Find where the given text appears and provide that cell's center as (x, y) coordinate. 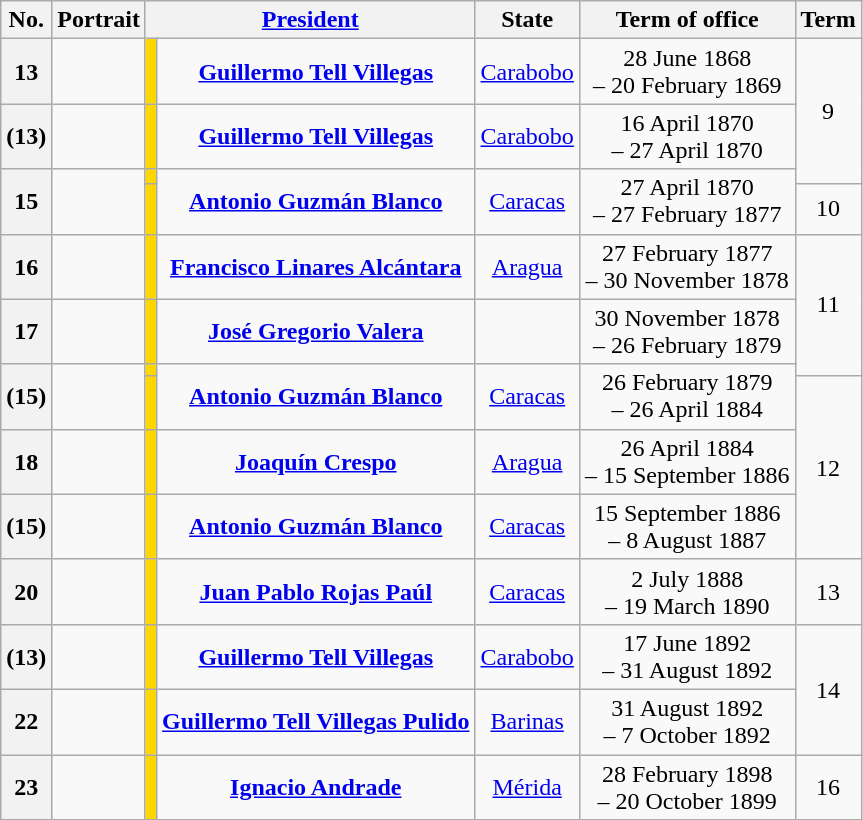
27 February 1877– 30 November 1878 (687, 266)
28 June 1868– 20 February 1869 (687, 72)
Juan Pablo Rojas Paúl (316, 592)
Joaquín Crespo (316, 462)
17 June 1892– 31 August 1892 (687, 656)
15 September 1886– 8 August 1887 (687, 526)
18 (26, 462)
Francisco Linares Alcántara (316, 266)
16 April 1870– 27 April 1870 (687, 136)
15 (26, 202)
23 (26, 786)
Barinas (527, 722)
Guillermo Tell Villegas Pulido (316, 722)
Term of office (687, 20)
20 (26, 592)
22 (26, 722)
14 (828, 689)
President (310, 20)
No. (26, 20)
11 (828, 304)
12 (828, 467)
30 November 1878– 26 February 1879 (687, 332)
Portrait (99, 20)
31 August 1892– 7 October 1892 (687, 722)
José Gregorio Valera (316, 332)
Ignacio Andrade (316, 786)
Term (828, 20)
27 April 1870– 27 February 1877 (687, 202)
Mérida (527, 786)
26 April 1884– 15 September 1886 (687, 462)
28 February 1898– 20 October 1899 (687, 786)
17 (26, 332)
State (527, 20)
10 (828, 209)
9 (828, 112)
26 February 1879– 26 April 1884 (687, 396)
2 July 1888– 19 March 1890 (687, 592)
